Output the [X, Y] coordinate of the center of the cell containing the given text.  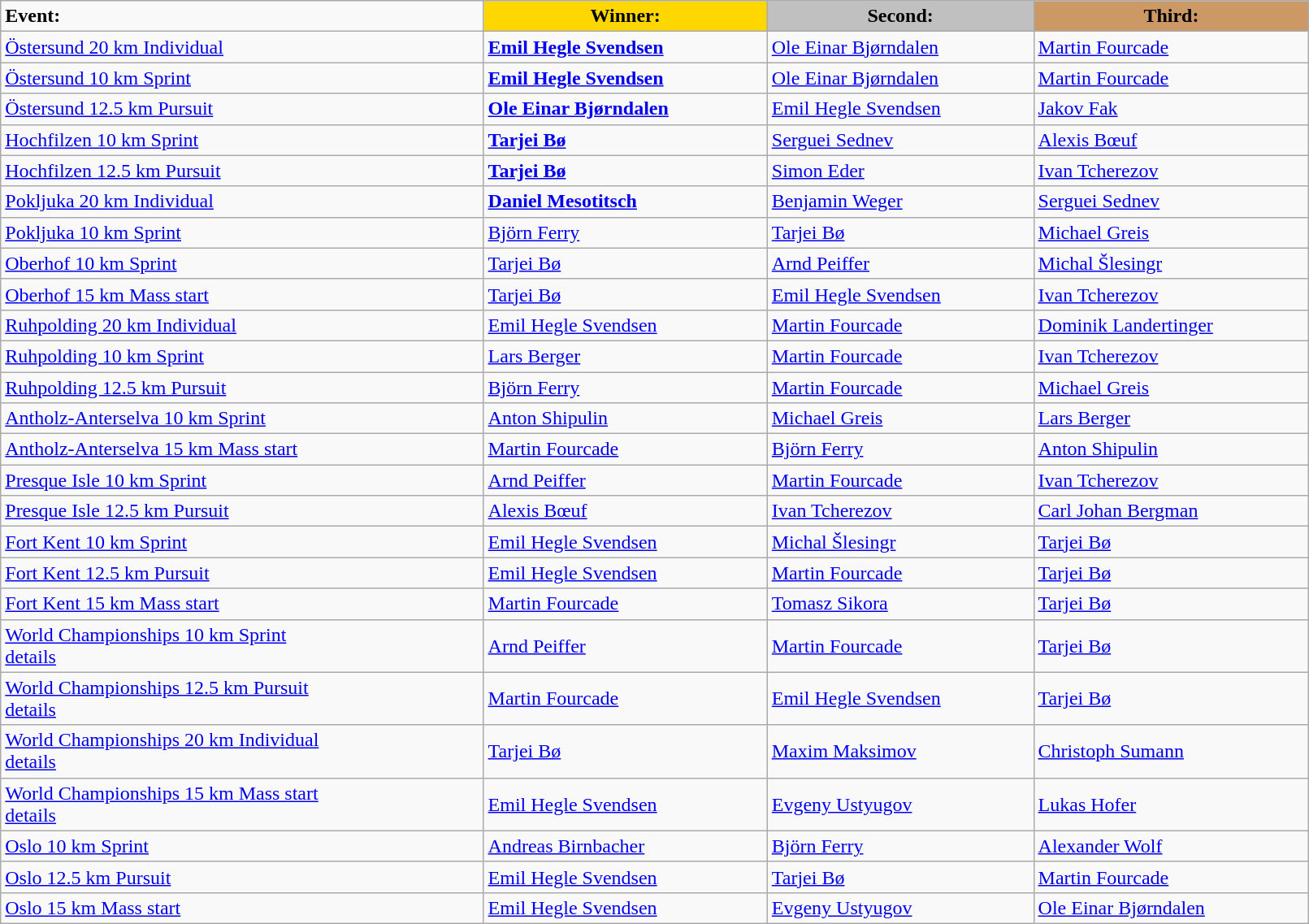
Östersund 10 km Sprint [242, 78]
Oslo 10 km Sprint [242, 846]
Event: [242, 16]
World Championships 12.5 km Pursuitdetails [242, 699]
Oberhof 15 km Mass start [242, 294]
Daniel Mesotitsch [626, 202]
World Championships 15 km Mass startdetails [242, 805]
Lukas Hofer [1172, 805]
Winner: [626, 16]
Benjamin Weger [900, 202]
Third: [1172, 16]
Simon Eder [900, 171]
Ruhpolding 12.5 km Pursuit [242, 388]
Pokljuka 10 km Sprint [242, 232]
Antholz-Anterselva 15 km Mass start [242, 449]
Antholz-Anterselva 10 km Sprint [242, 419]
Second: [900, 16]
Tomasz Sikora [900, 604]
Jakov Fak [1172, 109]
Oslo 15 km Mass start [242, 908]
Oslo 12.5 km Pursuit [242, 877]
World Championships 10 km Sprintdetails [242, 645]
Östersund 20 km Individual [242, 47]
Östersund 12.5 km Pursuit [242, 109]
Dominik Landertinger [1172, 325]
Hochfilzen 10 km Sprint [242, 140]
Maxim Maksimov [900, 751]
Ruhpolding 10 km Sprint [242, 356]
Oberhof 10 km Sprint [242, 263]
Presque Isle 10 km Sprint [242, 480]
Ruhpolding 20 km Individual [242, 325]
Andreas Birnbacher [626, 846]
Pokljuka 20 km Individual [242, 202]
Fort Kent 10 km Sprint [242, 542]
Alexander Wolf [1172, 846]
Fort Kent 15 km Mass start [242, 604]
World Championships 20 km Individualdetails [242, 751]
Presque Isle 12.5 km Pursuit [242, 511]
Hochfilzen 12.5 km Pursuit [242, 171]
Carl Johan Bergman [1172, 511]
Fort Kent 12.5 km Pursuit [242, 573]
Christoph Sumann [1172, 751]
